Detect which cell encompasses the target text, then output its [x, y] center coordinate. 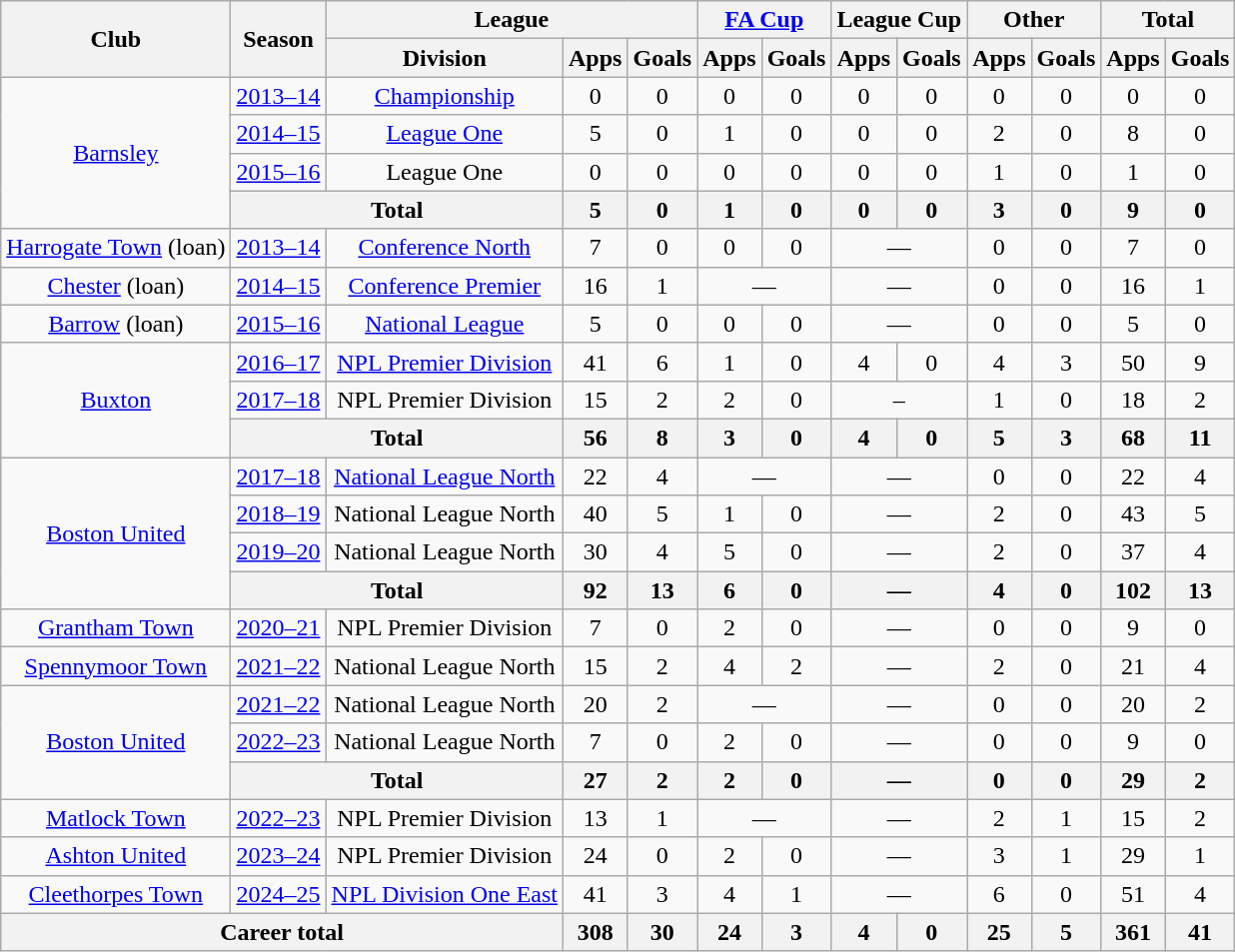
50 [1133, 362]
92 [596, 590]
National League [444, 324]
56 [596, 438]
Barnsley [116, 153]
43 [1133, 514]
Chester (loan) [116, 286]
21 [1133, 666]
NPL Division One East [444, 894]
Buxton [116, 400]
Conference North [444, 248]
40 [596, 514]
68 [1133, 438]
Other [1034, 20]
Matlock Town [116, 818]
Ashton United [116, 856]
Spennymoor Town [116, 666]
37 [1133, 552]
2020–21 [278, 628]
Division [444, 58]
2023–24 [278, 856]
League [512, 20]
2016–17 [278, 362]
Grantham Town [116, 628]
Career total [282, 932]
102 [1133, 590]
18 [1133, 400]
2018–19 [278, 514]
2019–20 [278, 552]
League Cup [899, 20]
Season [278, 39]
308 [596, 932]
Barrow (loan) [116, 324]
27 [596, 780]
Conference Premier [444, 286]
11 [1200, 438]
361 [1133, 932]
Cleethorpes Town [116, 894]
51 [1133, 894]
Harrogate Town (loan) [116, 248]
FA Cup [764, 20]
2024–25 [278, 894]
25 [999, 932]
Club [116, 39]
– [899, 400]
Championship [444, 96]
